Output the (x, y) coordinate of the center of the cell containing the given text.  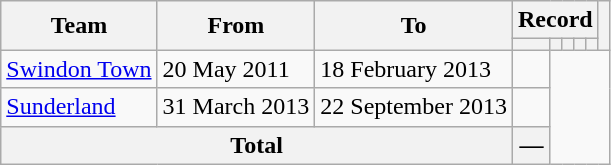
From (236, 26)
20 May 2011 (236, 69)
— (531, 145)
Total (257, 145)
18 February 2013 (414, 69)
Record (555, 20)
Sunderland (79, 107)
To (414, 26)
22 September 2013 (414, 107)
Swindon Town (79, 69)
31 March 2013 (236, 107)
Team (79, 26)
